Detect which cell encompasses the target text, then output its (x, y) center coordinate. 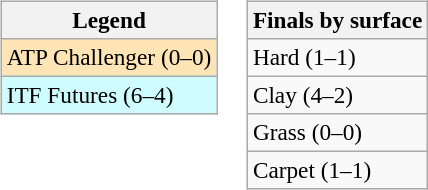
Carpet (1–1) (337, 171)
Grass (0–0) (337, 133)
ITF Futures (6–4) (108, 95)
ATP Challenger (0–0) (108, 57)
Legend (108, 20)
Hard (1–1) (337, 57)
Finals by surface (337, 20)
Clay (4–2) (337, 95)
